Find where the given text appears and provide that cell's center as [X, Y] coordinate. 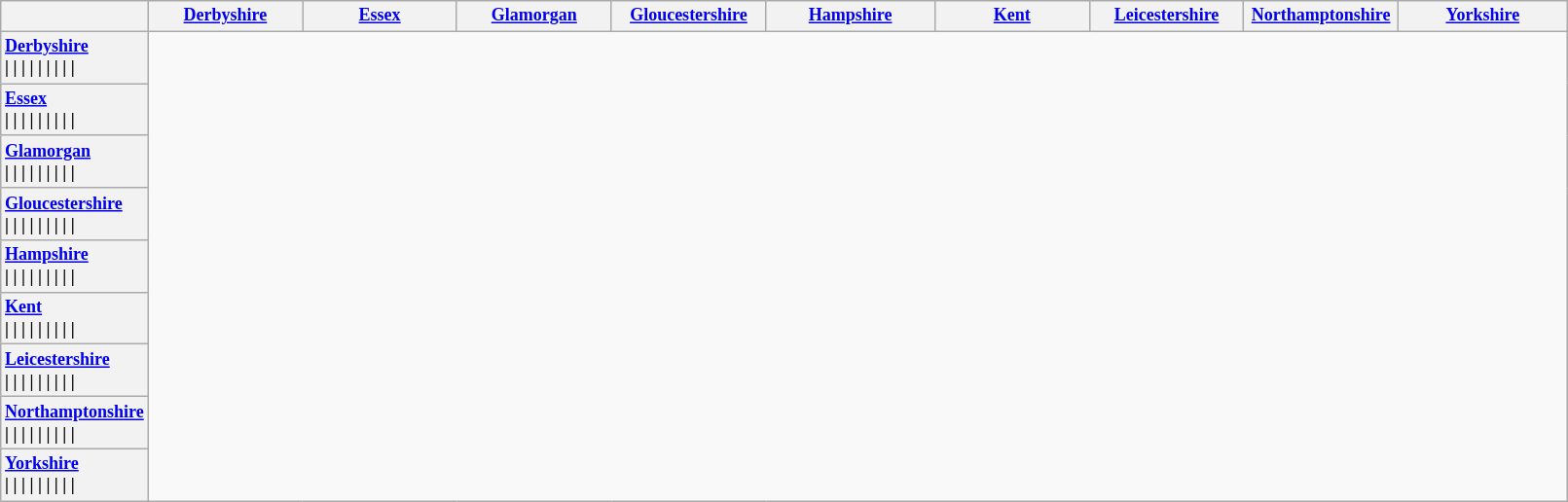
Hampshire | | | | | | | | | [74, 267]
Yorkshire [1482, 16]
Glamorgan | | | | | | | | | [74, 161]
Yorkshire | | | | | | | | | [74, 475]
Northamptonshire [1322, 16]
Essex [380, 16]
Leicestershire [1166, 16]
Gloucestershire [689, 16]
Derbyshire | | | | | | | | | [74, 57]
Hampshire [851, 16]
Derbyshire [226, 16]
Northamptonshire | | | | | | | | | [74, 423]
Gloucestershire | | | | | | | | | [74, 214]
Glamorgan [533, 16]
Kent | | | | | | | | | [74, 318]
Leicestershire | | | | | | | | | [74, 371]
Essex | | | | | | | | | [74, 110]
Kent [1012, 16]
